Search for the cell housing the specified text and yield its [x, y] center coordinate. 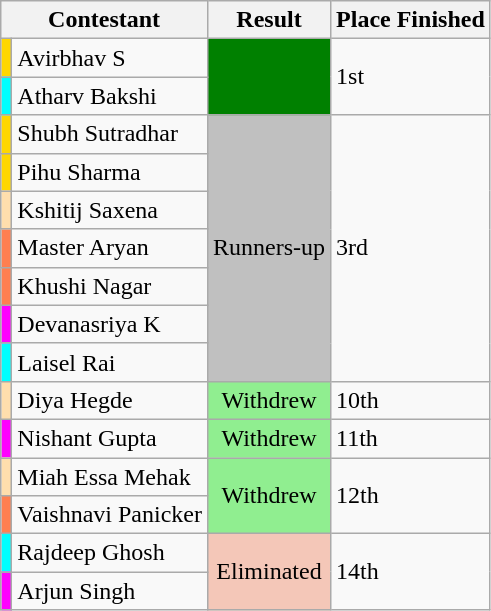
Atharv Bakshi [110, 96]
Eliminated [268, 572]
Devanasriya K [110, 324]
12th [411, 496]
Runners-up [268, 248]
Kshitij Saxena [110, 210]
Master Aryan [110, 248]
Vaishnavi Panicker [110, 515]
3rd [411, 248]
10th [411, 400]
14th [411, 572]
Pihu Sharma [110, 172]
Contestant [104, 20]
11th [411, 438]
Avirbhav S [110, 58]
Place Finished [411, 20]
Nishant Gupta [110, 438]
Miah Essa Mehak [110, 477]
Khushi Nagar [110, 286]
1st [411, 77]
Result [268, 20]
Diya Hegde [110, 400]
Arjun Singh [110, 591]
Shubh Sutradhar [110, 134]
Laisel Rai [110, 362]
Rajdeep Ghosh [110, 553]
